Output the [X, Y] coordinate of the center of the cell containing the given text.  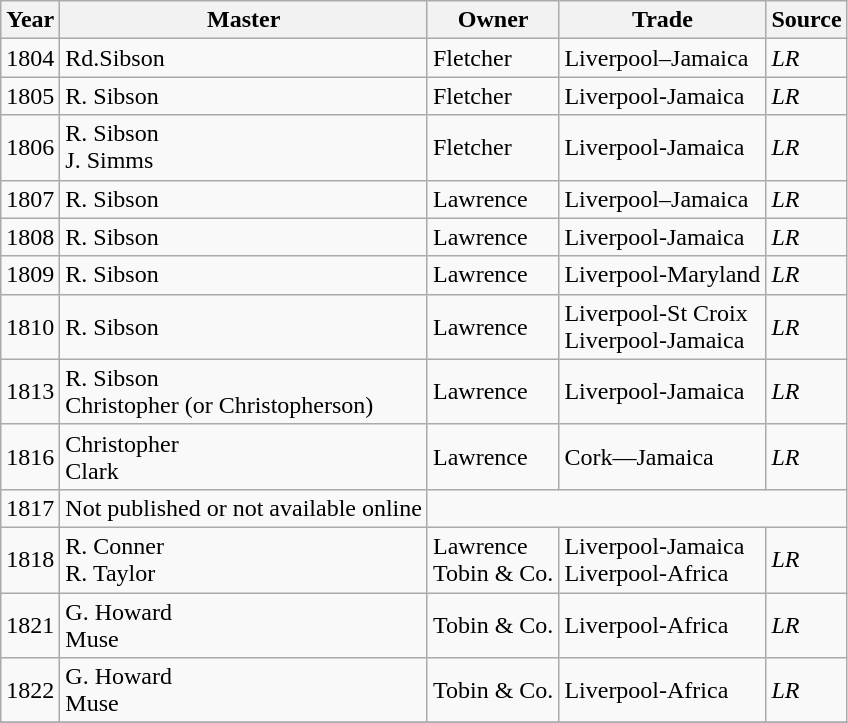
Source [806, 20]
Liverpool-Maryland [662, 275]
R. ConnerR. Taylor [244, 560]
1816 [30, 456]
1810 [30, 326]
Owner [492, 20]
1813 [30, 392]
1809 [30, 275]
Rd.Sibson [244, 58]
Master [244, 20]
1805 [30, 96]
Trade [662, 20]
1821 [30, 624]
1806 [30, 148]
Liverpool-JamaicaLiverpool-Africa [662, 560]
ChristopherClark [244, 456]
Liverpool-St CroixLiverpool-Jamaica [662, 326]
Not published or not available online [244, 508]
1822 [30, 690]
1804 [30, 58]
1817 [30, 508]
LawrenceTobin & Co. [492, 560]
1818 [30, 560]
1808 [30, 237]
R. SibsonJ. Simms [244, 148]
Year [30, 20]
Cork—Jamaica [662, 456]
1807 [30, 199]
R. SibsonChristopher (or Christopherson) [244, 392]
